Determine the [x, y] coordinate at the center of the cell enclosing the given text.  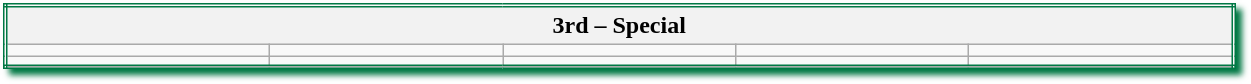
3rd – Special [619, 25]
